Extract the [x, y] coordinate from the center of the cell holding the provided text.  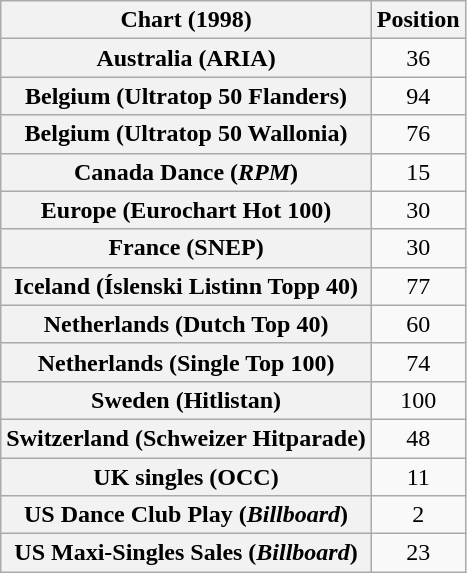
Belgium (Ultratop 50 Flanders) [186, 96]
France (SNEP) [186, 248]
Netherlands (Single Top 100) [186, 362]
2 [418, 515]
74 [418, 362]
23 [418, 553]
Switzerland (Schweizer Hitparade) [186, 438]
Australia (ARIA) [186, 58]
77 [418, 286]
94 [418, 96]
UK singles (OCC) [186, 477]
48 [418, 438]
US Maxi-Singles Sales (Billboard) [186, 553]
Canada Dance (RPM) [186, 172]
Iceland (Íslenski Listinn Topp 40) [186, 286]
Sweden (Hitlistan) [186, 400]
76 [418, 134]
11 [418, 477]
US Dance Club Play (Billboard) [186, 515]
Belgium (Ultratop 50 Wallonia) [186, 134]
36 [418, 58]
100 [418, 400]
Chart (1998) [186, 20]
Position [418, 20]
Netherlands (Dutch Top 40) [186, 324]
15 [418, 172]
Europe (Eurochart Hot 100) [186, 210]
60 [418, 324]
